Pinpoint the cell where the given text exists, returning its (X, Y) midpoint coordinate. 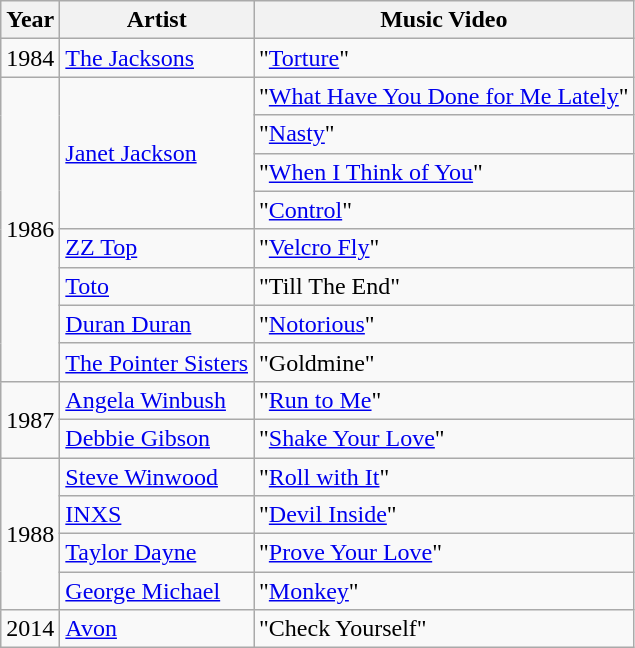
"Check Yourself" (444, 629)
"Notorious" (444, 324)
1986 (30, 229)
Duran Duran (157, 324)
"Goldmine" (444, 362)
"Nasty" (444, 134)
"Shake Your Love" (444, 438)
"Devil Inside" (444, 515)
"Prove Your Love" (444, 553)
Taylor Dayne (157, 553)
"Run to Me" (444, 400)
INXS (157, 515)
Toto (157, 286)
Angela Winbush (157, 400)
Debbie Gibson (157, 438)
"Torture" (444, 58)
"What Have You Done for Me Lately" (444, 96)
ZZ Top (157, 248)
Avon (157, 629)
1988 (30, 534)
"Monkey" (444, 591)
1987 (30, 419)
1984 (30, 58)
"Control" (444, 210)
The Pointer Sisters (157, 362)
Artist (157, 20)
Year (30, 20)
George Michael (157, 591)
"When I Think of You" (444, 172)
Music Video (444, 20)
"Roll with It" (444, 477)
2014 (30, 629)
Steve Winwood (157, 477)
The Jacksons (157, 58)
"Till The End" (444, 286)
"Velcro Fly" (444, 248)
Janet Jackson (157, 153)
